Extract the [X, Y] coordinate from the center of the cell holding the provided text.  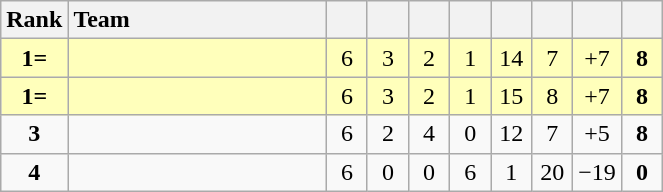
12 [512, 134]
−19 [598, 172]
14 [512, 58]
15 [512, 96]
Team [198, 20]
Rank [34, 20]
20 [552, 172]
+5 [598, 134]
